Pinpoint the cell where the given text exists, returning its (x, y) midpoint coordinate. 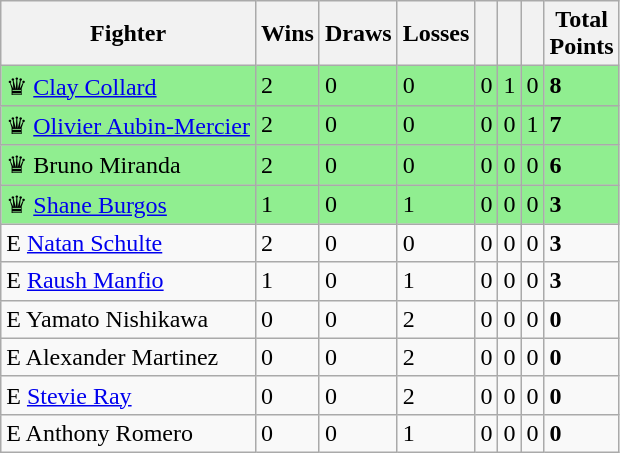
Wins (287, 34)
E Yamato Nishikawa (128, 319)
Losses (436, 34)
Fighter (128, 34)
E Stevie Ray (128, 395)
6 (582, 165)
♛ Shane Burgos (128, 204)
E Natan Schulte (128, 243)
Draws (358, 34)
Total Points (582, 34)
E Alexander Martinez (128, 357)
E Anthony Romero (128, 433)
E Raush Manfio (128, 281)
♛ Bruno Miranda (128, 165)
7 (582, 125)
♛ Olivier Aubin-Mercier (128, 125)
♛ Clay Collard (128, 86)
8 (582, 86)
